Locate the cell with the specified text and output its (x, y) center coordinate. 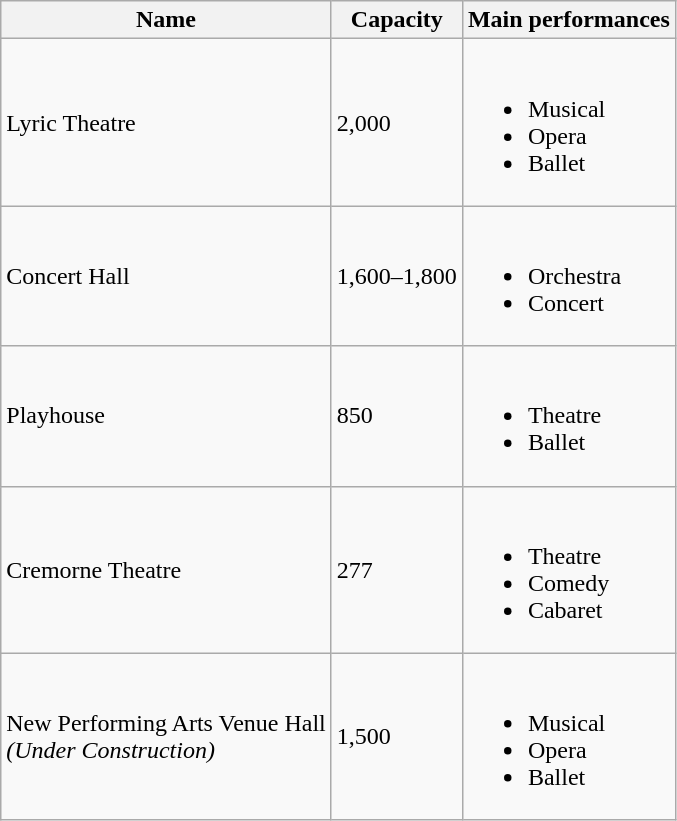
850 (396, 416)
Main performances (568, 20)
Cremorne Theatre (166, 570)
1,600–1,800 (396, 276)
Name (166, 20)
Playhouse (166, 416)
2,000 (396, 122)
Lyric Theatre (166, 122)
TheatreComedyCabaret (568, 570)
277 (396, 570)
Concert Hall (166, 276)
New Performing Arts Venue Hall(Under Construction) (166, 736)
TheatreBallet (568, 416)
1,500 (396, 736)
Capacity (396, 20)
OrchestraConcert (568, 276)
